Extract the [x, y] coordinate from the center of the cell holding the provided text.  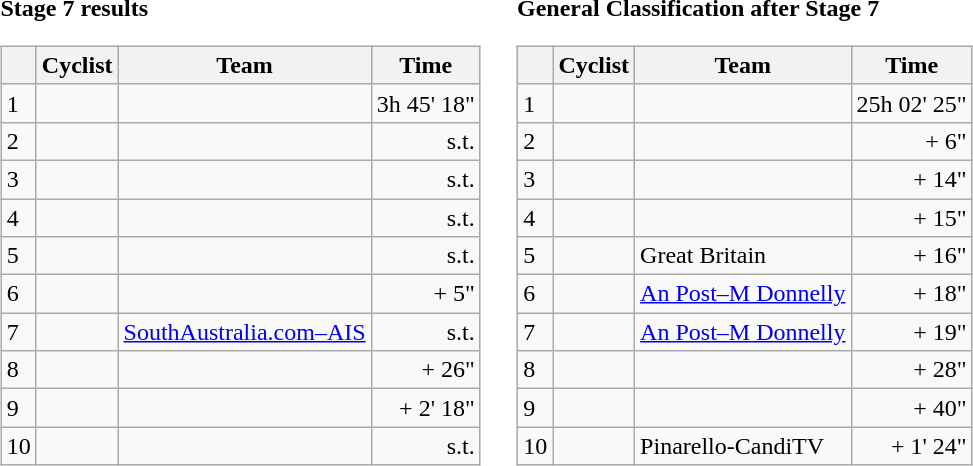
+ 14" [912, 179]
+ 19" [912, 332]
3h 45' 18" [426, 103]
+ 28" [912, 370]
+ 5" [426, 294]
Great Britain [743, 256]
25h 02' 25" [912, 103]
+ 6" [912, 141]
+ 2' 18" [426, 408]
+ 26" [426, 370]
+ 18" [912, 294]
+ 16" [912, 256]
SouthAustralia.com–AIS [244, 332]
+ 40" [912, 408]
+ 1' 24" [912, 446]
Pinarello-CandiTV [743, 446]
+ 15" [912, 217]
